Search for the cell housing the specified text and yield its [x, y] center coordinate. 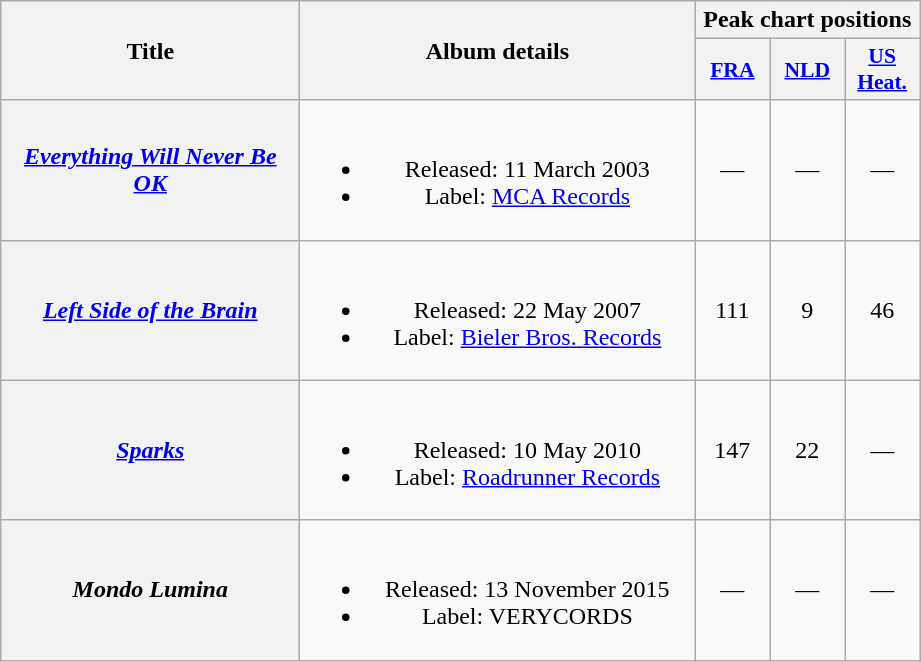
Sparks [150, 450]
USHeat. [882, 70]
111 [732, 310]
Released: 22 May 2007Label: Bieler Bros. Records [498, 310]
Left Side of the Brain [150, 310]
FRA [732, 70]
147 [732, 450]
Released: 11 March 2003Label: MCA Records [498, 170]
Released: 13 November 2015Label: VERYCORDS [498, 590]
Mondo Lumina [150, 590]
Everything Will Never Be OK [150, 170]
Peak chart positions [808, 20]
46 [882, 310]
Album details [498, 50]
NLD [808, 70]
9 [808, 310]
22 [808, 450]
Title [150, 50]
Released: 10 May 2010Label: Roadrunner Records [498, 450]
